Identify which cell holds the provided text, then report its [x, y] central coordinate. 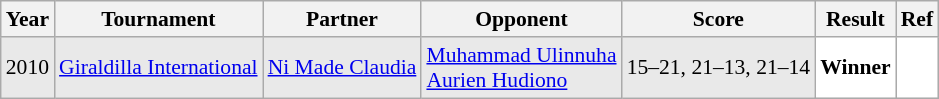
Opponent [521, 19]
Year [28, 19]
15–21, 21–13, 21–14 [719, 68]
Ref [917, 19]
Partner [342, 19]
Winner [856, 68]
Tournament [158, 19]
Giraldilla International [158, 68]
Ni Made Claudia [342, 68]
Muhammad Ulinnuha Aurien Hudiono [521, 68]
Result [856, 19]
2010 [28, 68]
Score [719, 19]
